Identify which cell holds the provided text, then report its (X, Y) central coordinate. 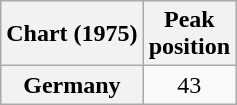
Peakposition (189, 34)
43 (189, 85)
Chart (1975) (72, 34)
Germany (72, 85)
